Search for the cell housing the specified text and yield its (x, y) center coordinate. 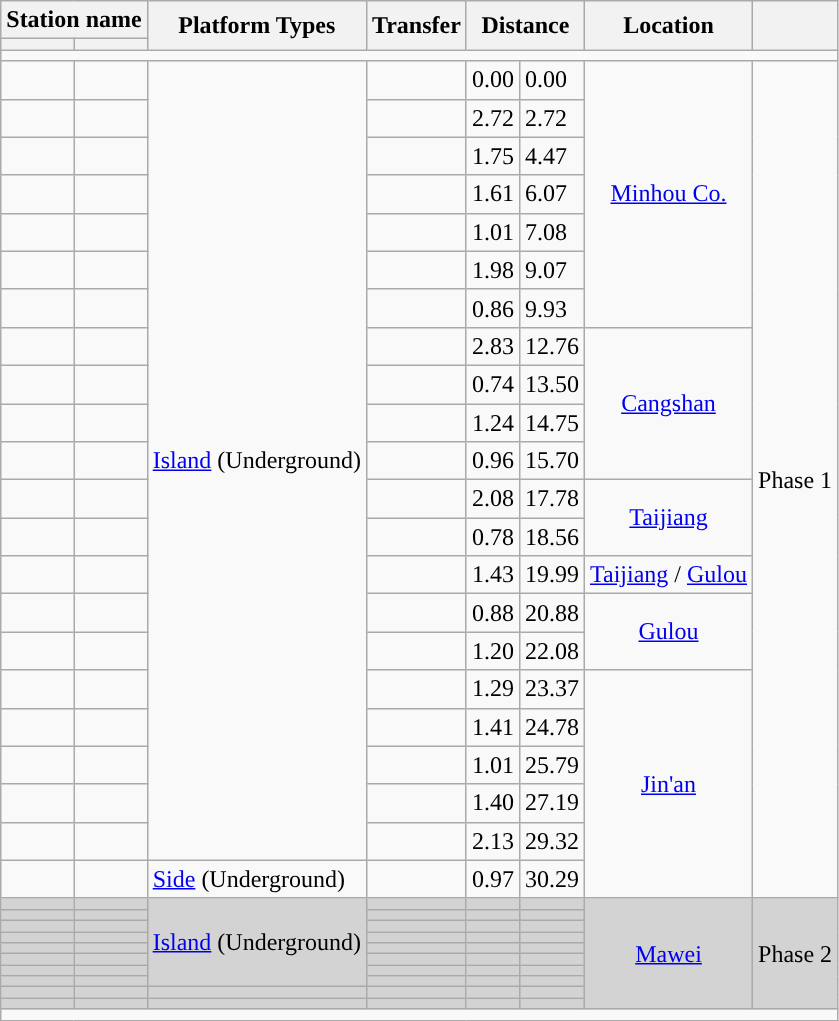
15.70 (552, 461)
0.78 (492, 537)
Phase 1 (796, 480)
1.98 (492, 270)
Side (Underground) (256, 879)
25.79 (552, 765)
1.40 (492, 803)
9.93 (552, 308)
Taijiang / Gulou (668, 575)
4.47 (552, 156)
1.75 (492, 156)
0.86 (492, 308)
2.13 (492, 841)
18.56 (552, 537)
24.78 (552, 727)
0.74 (492, 384)
Mawei (668, 954)
2.83 (492, 346)
9.07 (552, 270)
Minhou Co. (668, 194)
Gulou (668, 632)
13.50 (552, 384)
Phase 2 (796, 954)
20.88 (552, 613)
Cangshan (668, 403)
Transfer (416, 26)
0.97 (492, 879)
1.24 (492, 423)
22.08 (552, 651)
Platform Types (256, 26)
1.20 (492, 651)
Station name (74, 20)
12.76 (552, 346)
1.43 (492, 575)
0.88 (492, 613)
1.41 (492, 727)
7.08 (552, 232)
30.29 (552, 879)
2.08 (492, 499)
Distance (525, 26)
Jin'an (668, 784)
29.32 (552, 841)
Taijiang (668, 518)
17.78 (552, 499)
23.37 (552, 689)
6.07 (552, 194)
27.19 (552, 803)
19.99 (552, 575)
Location (668, 26)
1.61 (492, 194)
14.75 (552, 423)
1.29 (492, 689)
0.96 (492, 461)
